Provide the [x, y] coordinate of the cell's center where the given text is located.  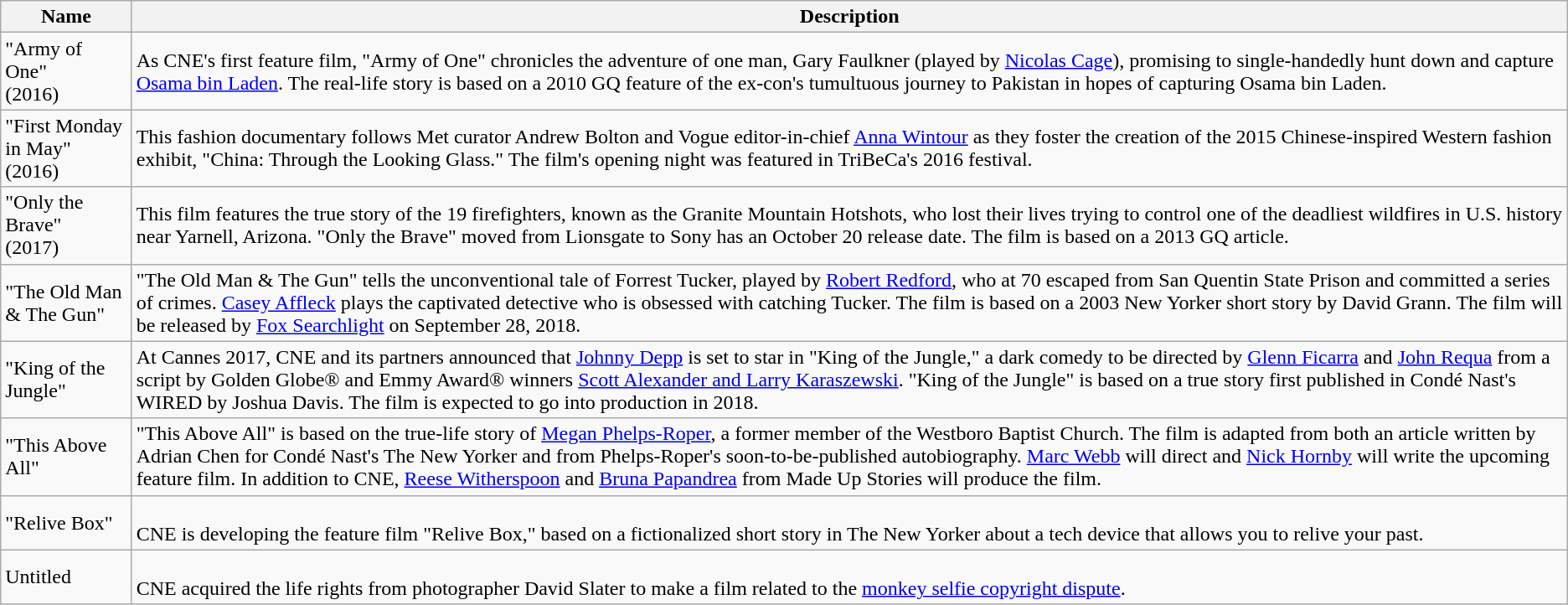
"Only the Brave"(2017) [66, 225]
CNE acquired the life rights from photographer David Slater to make a film related to the monkey selfie copyright dispute. [849, 577]
"Relive Box" [66, 523]
"The Old Man & The Gun" [66, 302]
Untitled [66, 577]
"This Above All" [66, 457]
"Army of One"(2016) [66, 71]
"First Monday in May"(2016) [66, 148]
"King of the Jungle" [66, 380]
Description [849, 17]
Name [66, 17]
